Return the (x, y) coordinate for the center point of the cell that contains the specified text.  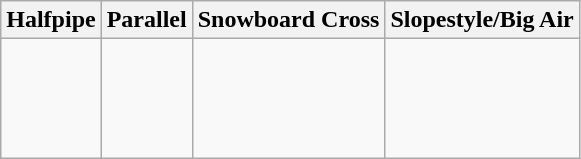
Halfpipe (51, 20)
Slopestyle/Big Air (482, 20)
Parallel (146, 20)
Snowboard Cross (288, 20)
